For the text-containing cell, return its midpoint in (X, Y) coordinate format. 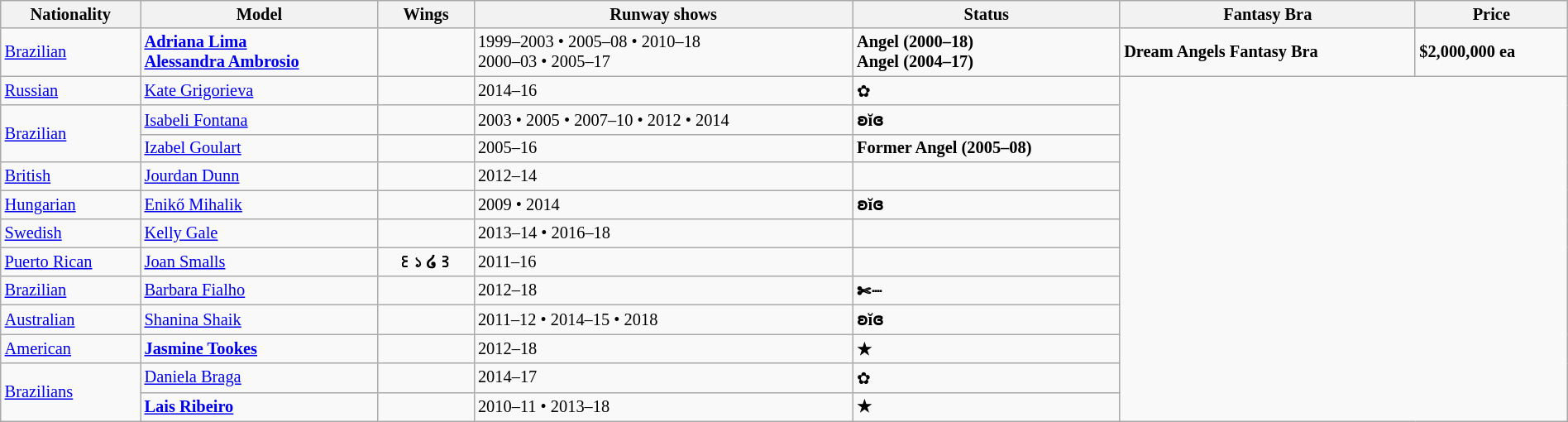
Isabeli Fontana (260, 119)
Fantasy Bra (1267, 14)
✄┈ (986, 290)
2005–16 (663, 148)
Status (986, 14)
2011–16 (663, 261)
Brazilians (71, 392)
2014–17 (663, 377)
Australian (71, 319)
Lais Ribeiro (260, 407)
Model (260, 14)
Russian (71, 91)
Daniela Braga (260, 377)
$2,000,000 ea (1491, 52)
2003 • 2005 • 2007–10 • 2012 • 2014 (663, 119)
Enikő Mihalik (260, 204)
Swedish (71, 233)
Joan Smalls (260, 261)
Barbara Fialho (260, 290)
꒰১ ໒꒱ (426, 261)
Price (1491, 14)
1999–2003 • 2005–08 • 2010–18 2000–03 • 2005–17 (663, 52)
Runway shows (663, 14)
Kate Grigorieva (260, 91)
British (71, 176)
Dream Angels Fantasy Bra (1267, 52)
2014–16 (663, 91)
Nationality (71, 14)
Puerto Rican (71, 261)
Hungarian (71, 204)
Kelly Gale (260, 233)
Jourdan Dunn (260, 176)
American (71, 349)
Shanina Shaik (260, 319)
2010–11 • 2013–18 (663, 407)
2013–14 • 2016–18 (663, 233)
Former Angel (2005–08) (986, 148)
2011–12 • 2014–15 • 2018 (663, 319)
Adriana LimaAlessandra Ambrosio (260, 52)
Jasmine Tookes (260, 349)
Angel (2000–18) Angel (2004–17) (986, 52)
2009 • 2014 (663, 204)
Izabel Goulart (260, 148)
2012–14 (663, 176)
Wings (426, 14)
